Scan for the cell matching the given text and deliver its (x, y) coordinate at center. 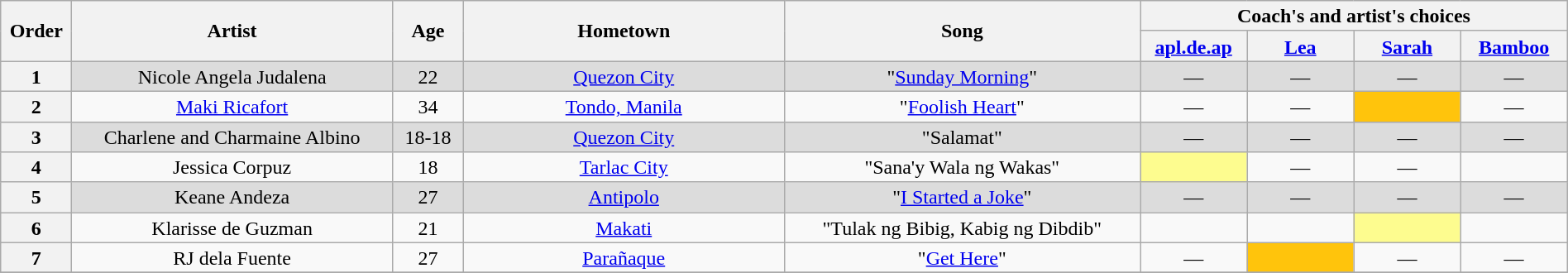
4 (36, 167)
Sarah (1408, 46)
Order (36, 31)
Tondo, Manila (624, 106)
"Tulak ng Bibig, Kabig ng Dibdib" (963, 228)
"Foolish Heart" (963, 106)
Parañaque (624, 258)
5 (36, 197)
Keane Andeza (232, 197)
Makati (624, 228)
Bamboo (1513, 46)
RJ dela Fuente (232, 258)
Coach's and artist's choices (1355, 17)
3 (36, 137)
Nicole Angela Judalena (232, 76)
Charlene and Charmaine Albino (232, 137)
"Get Here" (963, 258)
21 (428, 228)
Lea (1300, 46)
18 (428, 167)
Antipolo (624, 197)
"Sunday Morning" (963, 76)
Artist (232, 31)
2 (36, 106)
Song (963, 31)
Tarlac City (624, 167)
Hometown (624, 31)
34 (428, 106)
Age (428, 31)
apl.de.ap (1194, 46)
Maki Ricafort (232, 106)
6 (36, 228)
"Salamat" (963, 137)
22 (428, 76)
Klarisse de Guzman (232, 228)
7 (36, 258)
"I Started a Joke" (963, 197)
18-18 (428, 137)
1 (36, 76)
"Sana'y Wala ng Wakas" (963, 167)
Jessica Corpuz (232, 167)
